Pinpoint the cell where the given text exists, returning its [x, y] midpoint coordinate. 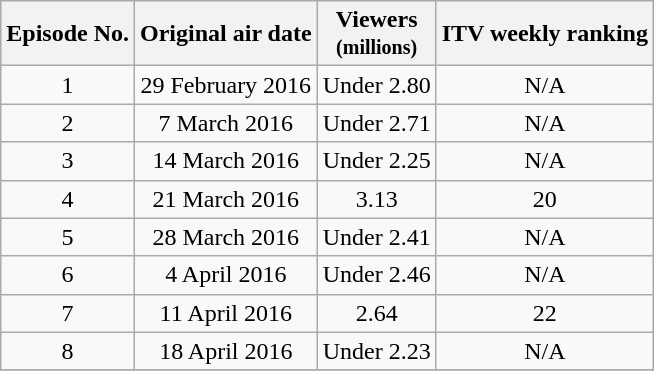
7 [68, 313]
3 [68, 161]
11 April 2016 [226, 313]
28 March 2016 [226, 237]
2 [68, 123]
4 April 2016 [226, 275]
8 [68, 351]
ITV weekly ranking [544, 34]
3.13 [376, 199]
Under 2.71 [376, 123]
6 [68, 275]
22 [544, 313]
7 March 2016 [226, 123]
Under 2.46 [376, 275]
4 [68, 199]
14 March 2016 [226, 161]
Under 2.41 [376, 237]
20 [544, 199]
2.64 [376, 313]
1 [68, 85]
18 April 2016 [226, 351]
Original air date [226, 34]
Viewers(millions) [376, 34]
21 March 2016 [226, 199]
Under 2.25 [376, 161]
5 [68, 237]
Episode No. [68, 34]
Under 2.23 [376, 351]
Under 2.80 [376, 85]
29 February 2016 [226, 85]
